Detect which cell encompasses the target text, then output its [x, y] center coordinate. 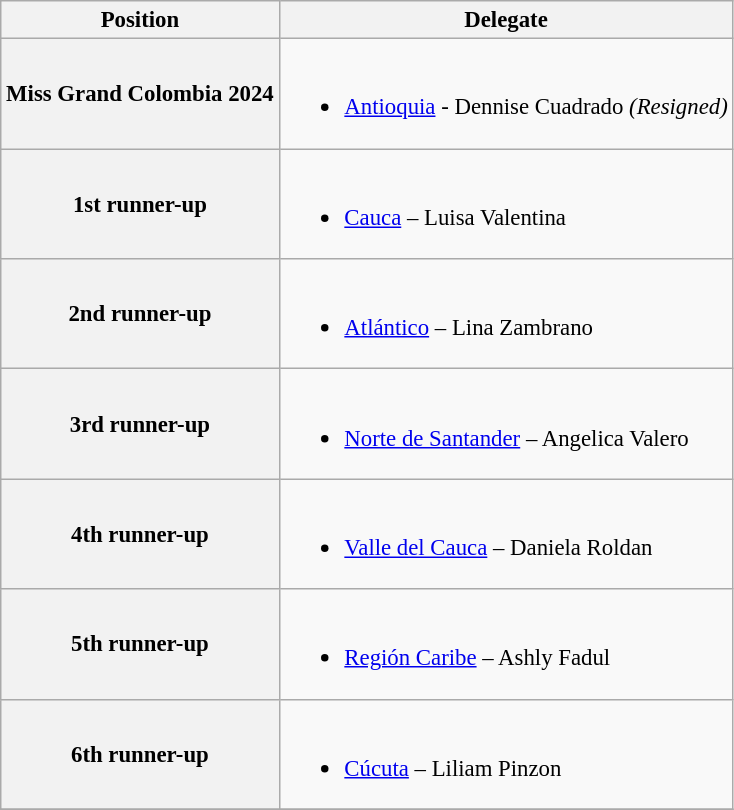
2nd runner-up [140, 314]
Miss Grand Colombia 2024 [140, 94]
Position [140, 20]
Cúcuta – Liliam Pinzon [506, 754]
1st runner-up [140, 204]
Norte de Santander – Angelica Valero [506, 424]
6th runner-up [140, 754]
3rd runner-up [140, 424]
Cauca – Luisa Valentina [506, 204]
4th runner-up [140, 534]
Valle del Cauca – Daniela Roldan [506, 534]
Atlántico – Lina Zambrano [506, 314]
Delegate [506, 20]
Antioquia - Dennise Cuadrado (Resigned) [506, 94]
5th runner-up [140, 644]
Región Caribe – Ashly Fadul [506, 644]
